Detect which cell encompasses the target text, then output its [x, y] center coordinate. 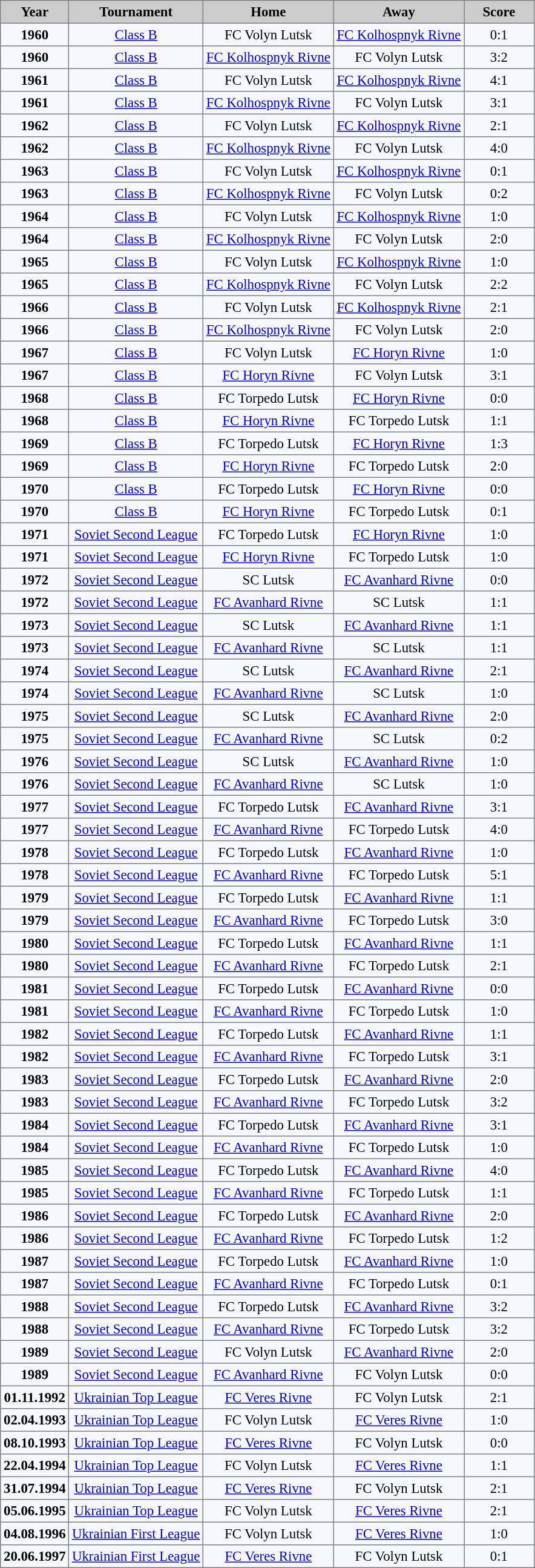
04.08.1996 [35, 1533]
2:2 [499, 285]
20.06.1997 [35, 1556]
08.10.1993 [35, 1443]
1:2 [499, 1239]
Tournament [136, 12]
4:1 [499, 80]
1:3 [499, 443]
Year [35, 12]
05.06.1995 [35, 1511]
Score [499, 12]
Home [269, 12]
02.04.1993 [35, 1420]
31.07.1994 [35, 1488]
3:0 [499, 921]
01.11.1992 [35, 1397]
Away [399, 12]
22.04.1994 [35, 1466]
5:1 [499, 875]
